Pinpoint the cell where the given text exists, returning its (X, Y) midpoint coordinate. 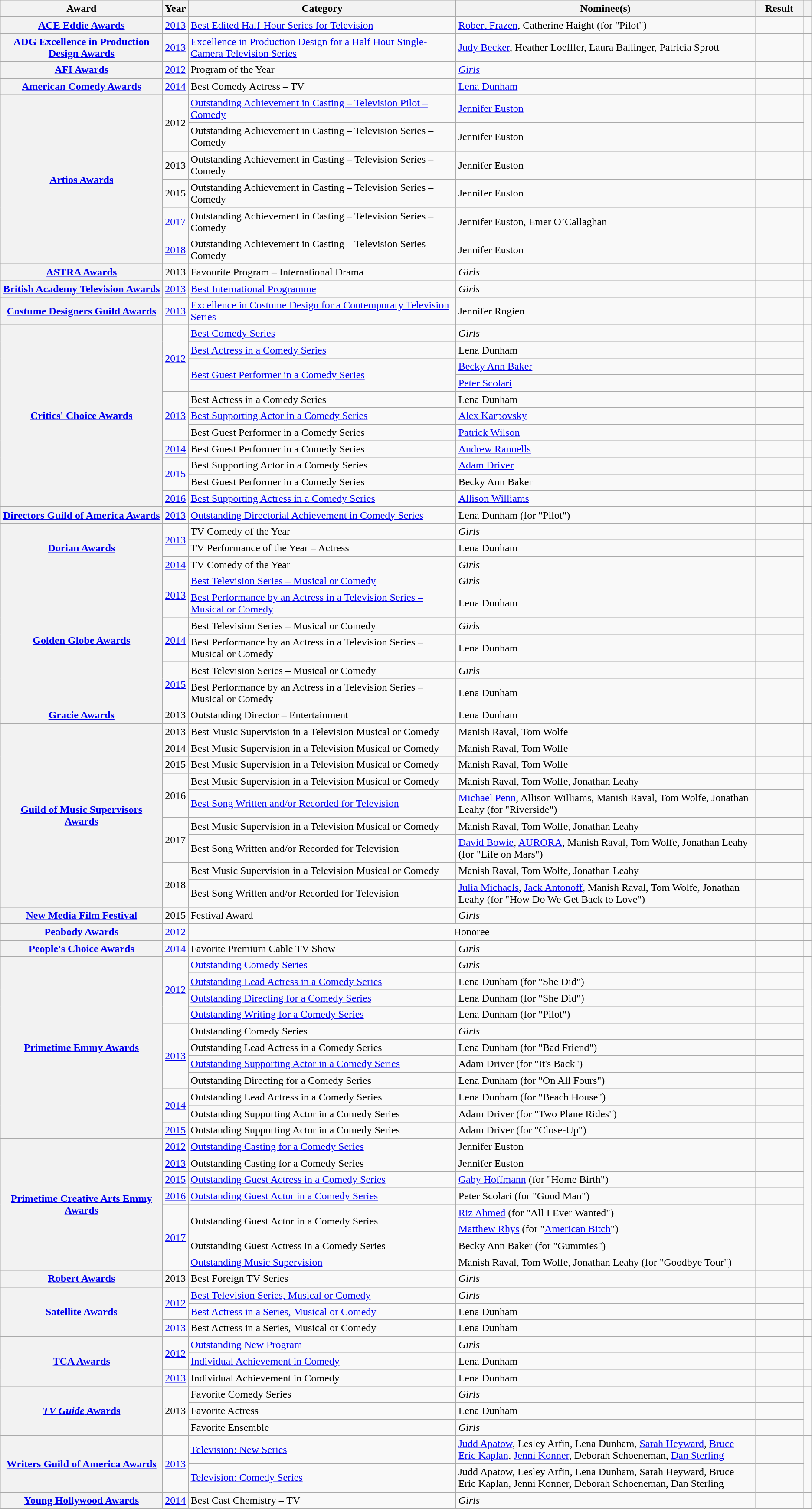
Writers Guild of America Awards (82, 1464)
Favorite Actress (322, 1411)
Best Comedy Series (322, 334)
Critics' Choice Awards (82, 416)
Peter Scolari (for "Good Man") (606, 1196)
Honoree (471, 932)
Favourite Program – International Drama (322, 272)
American Comedy Awards (82, 86)
Young Hollywood Awards (82, 1500)
Festival Award (322, 916)
Favorite Premium Cable TV Show (322, 949)
Outstanding Director – Entertainment (322, 715)
Directors Guild of America Awards (82, 515)
Becky Ann Baker (for "Gummies") (606, 1246)
Michael Penn, Allison Williams, Manish Raval, Tom Wolfe, Jonathan Leahy (for "Riverside") (606, 803)
Costume Designers Guild Awards (82, 311)
Jennifer Rogien (606, 311)
Best Cast Chemistry – TV (322, 1500)
TV Performance of the Year – Actress (322, 548)
Julia Michaels, Jack Antonoff, Manish Raval, Tom Wolfe, Jonathan Leahy (for "How Do We Get Back to Love") (606, 893)
Award (82, 9)
Robert Awards (82, 1279)
Television: Comedy Series (322, 1478)
Allison Williams (606, 498)
Adam Driver (for "Close-Up") (606, 1130)
Adam Driver (for "Two Plane Rides") (606, 1113)
Favorite Comedy Series (322, 1394)
Patrick Wilson (606, 432)
Excellence in Costume Design for a Contemporary Television Series (322, 311)
Lena Dunham (for "Bad Friend") (606, 1047)
Lena Dunham (for "On All Fours") (606, 1080)
Outstanding Writing for a Comedy Series (322, 1015)
Lena Dunham (for "Beach House") (606, 1097)
Judy Becker, Heather Loeffler, Laura Ballinger, Patricia Sprott (606, 48)
Alex Karpovsky (606, 416)
Outstanding New Program (322, 1345)
Primetime Emmy Awards (82, 1048)
Artios Awards (82, 179)
Program of the Year (322, 70)
Outstanding Directorial Achievement in Comedy Series (322, 515)
New Media Film Festival (82, 916)
TCA Awards (82, 1361)
Best Edited Half-Hour Series for Television (322, 25)
Gaby Hoffmann (for "Home Birth") (606, 1180)
Best Supporting Actress in a Comedy Series (322, 498)
Andrew Rannells (606, 449)
Primetime Creative Arts Emmy Awards (82, 1204)
Gracie Awards (82, 715)
Year (175, 9)
ASTRA Awards (82, 272)
Satellite Awards (82, 1312)
Adam Driver (606, 465)
Peter Scolari (606, 383)
Riz Ahmed (for "All I Ever Wanted") (606, 1213)
ADG Excellence in Production Design Awards (82, 48)
Outstanding Achievement in Casting – Television Pilot – Comedy (322, 108)
Guild of Music Supervisors Awards (82, 815)
Favorite Ensemble (322, 1427)
David Bowie, AURORA, Manish Raval, Tom Wolfe, Jonathan Leahy (for "Life on Mars") (606, 848)
Adam Driver (for "It's Back") (606, 1064)
Television: New Series (322, 1450)
Result (779, 9)
Peabody Awards (82, 932)
TV Guide Awards (82, 1411)
Best Foreign TV Series (322, 1279)
Matthew Rhys (for "American Bitch") (606, 1229)
Best Television Series, Musical or Comedy (322, 1295)
Outstanding Music Supervision (322, 1262)
ACE Eddie Awards (82, 25)
People's Choice Awards (82, 949)
Robert Frazen, Catherine Haight (for "Pilot") (606, 25)
AFI Awards (82, 70)
Jennifer Euston, Emer O’Callaghan (606, 221)
Best Comedy Actress – TV (322, 86)
Nominee(s) (606, 9)
British Academy Television Awards (82, 288)
Excellence in Production Design for a Half Hour Single-Camera Television Series (322, 48)
Golden Globe Awards (82, 640)
Manish Raval, Tom Wolfe, Jonathan Leahy (for "Goodbye Tour") (606, 1262)
Best International Programme (322, 288)
Category (322, 9)
Dorian Awards (82, 548)
